Scan for the cell matching the given text and deliver its (X, Y) coordinate at center. 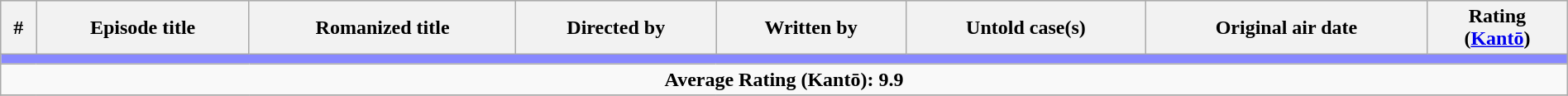
Untold case(s) (1025, 28)
Directed by (616, 28)
Episode title (143, 28)
Romanized title (382, 28)
# (18, 28)
Original air date (1286, 28)
Average Rating (Kantō): 9.9 (784, 79)
Rating(Kantō) (1498, 28)
Written by (811, 28)
